Detect which cell encompasses the target text, then output its (X, Y) center coordinate. 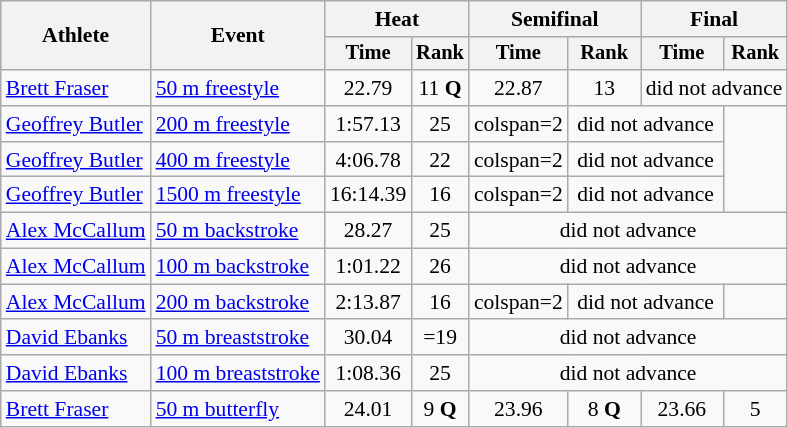
50 m butterfly (238, 409)
4:06.78 (368, 160)
22 (440, 160)
9 Q (440, 409)
23.96 (518, 409)
22.79 (368, 88)
50 m breaststroke (238, 338)
200 m backstroke (238, 302)
Athlete (76, 36)
400 m freestyle (238, 160)
1:01.22 (368, 267)
100 m backstroke (238, 267)
200 m freestyle (238, 124)
1500 m freestyle (238, 195)
28.27 (368, 231)
1:57.13 (368, 124)
23.66 (682, 409)
Semifinal (555, 19)
8 Q (604, 409)
2:13.87 (368, 302)
26 (440, 267)
24.01 (368, 409)
Final (714, 19)
16:14.39 (368, 195)
100 m breaststroke (238, 373)
Event (238, 36)
=19 (440, 338)
Heat (397, 19)
11 Q (440, 88)
30.04 (368, 338)
1:08.36 (368, 373)
5 (755, 409)
13 (604, 88)
50 m backstroke (238, 231)
22.87 (518, 88)
50 m freestyle (238, 88)
